Search for the cell housing the specified text and yield its [X, Y] center coordinate. 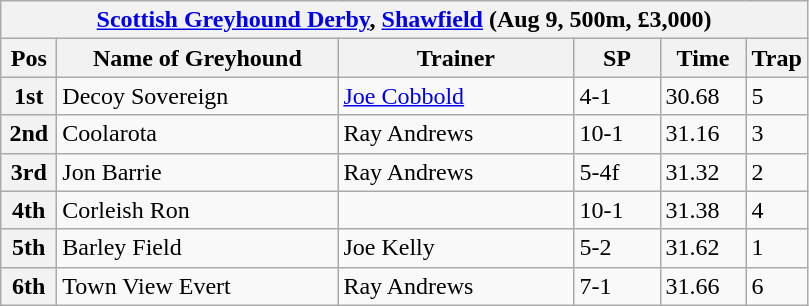
Coolarota [198, 134]
4-1 [617, 96]
Jon Barrie [198, 172]
2nd [29, 134]
31.32 [703, 172]
7-1 [617, 286]
31.66 [703, 286]
SP [617, 58]
Pos [29, 58]
Barley Field [198, 248]
Town View Evert [198, 286]
5 [776, 96]
3rd [29, 172]
Joe Kelly [456, 248]
5th [29, 248]
Name of Greyhound [198, 58]
Corleish Ron [198, 210]
Trainer [456, 58]
Decoy Sovereign [198, 96]
5-4f [617, 172]
5-2 [617, 248]
6 [776, 286]
31.62 [703, 248]
4 [776, 210]
31.16 [703, 134]
Trap [776, 58]
6th [29, 286]
31.38 [703, 210]
30.68 [703, 96]
Time [703, 58]
1st [29, 96]
3 [776, 134]
1 [776, 248]
Joe Cobbold [456, 96]
Scottish Greyhound Derby, Shawfield (Aug 9, 500m, £3,000) [404, 20]
4th [29, 210]
2 [776, 172]
